Return the (X, Y) coordinate for the center point of the cell that contains the specified text.  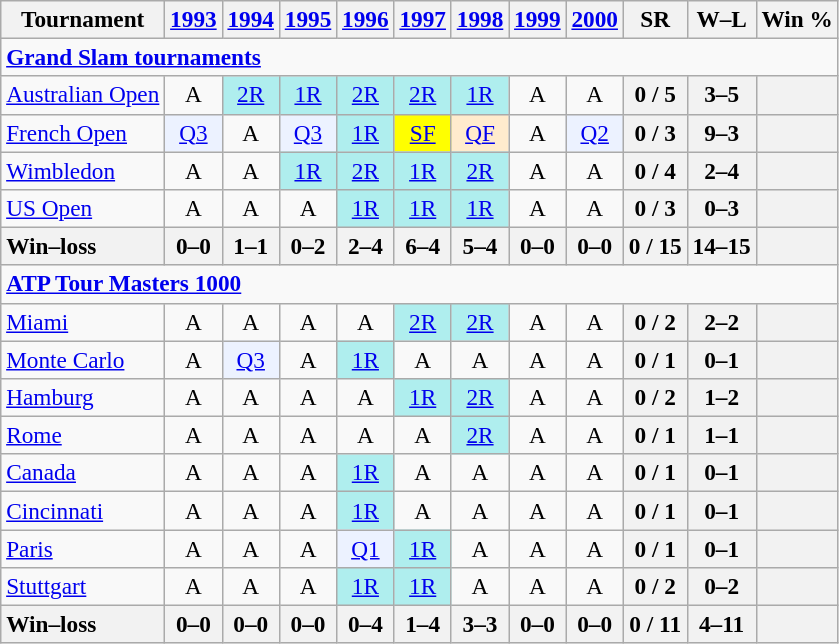
0–4 (366, 624)
Miami (83, 322)
1999 (538, 19)
1997 (422, 19)
0–3 (722, 208)
Tournament (83, 19)
5–4 (480, 246)
3–5 (722, 95)
1998 (480, 19)
3–3 (480, 624)
0 / 15 (655, 246)
1–2 (722, 397)
4–11 (722, 624)
W–L (722, 19)
1996 (366, 19)
Rome (83, 435)
1995 (308, 19)
Australian Open (83, 95)
Q1 (366, 548)
1–4 (422, 624)
14–15 (722, 246)
ATP Tour Masters 1000 (420, 284)
Q2 (594, 133)
Win % (797, 19)
Stuttgart (83, 586)
0 / 11 (655, 624)
QF (480, 133)
0 / 4 (655, 170)
0 / 5 (655, 95)
Cincinnati (83, 510)
Canada (83, 473)
SR (655, 19)
9–3 (722, 133)
2–2 (722, 322)
1993 (194, 19)
2000 (594, 19)
Hamburg (83, 397)
Grand Slam tournaments (420, 57)
6–4 (422, 246)
French Open (83, 133)
Paris (83, 548)
SF (422, 133)
Monte Carlo (83, 359)
US Open (83, 208)
1994 (250, 19)
Wimbledon (83, 170)
